From the cell containing the given text, extract its center point as [x, y] coordinate. 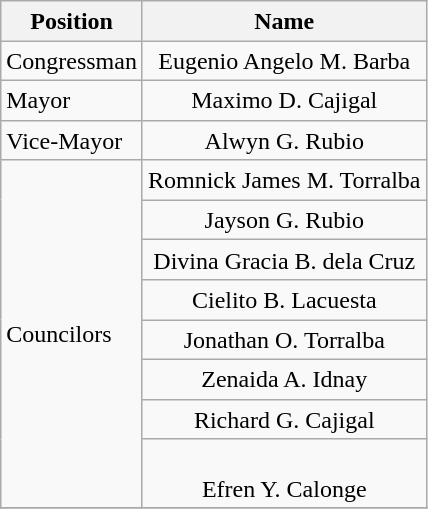
Divina Gracia B. dela Cruz [284, 260]
Romnick James M. Torralba [284, 180]
Name [284, 21]
Efren Y. Calonge [284, 474]
Eugenio Angelo M. Barba [284, 61]
Congressman [72, 61]
Jayson G. Rubio [284, 220]
Cielito B. Lacuesta [284, 300]
Position [72, 21]
Jonathan O. Torralba [284, 340]
Alwyn G. Rubio [284, 140]
Councilors [72, 334]
Mayor [72, 100]
Vice-Mayor [72, 140]
Maximo D. Cajigal [284, 100]
Zenaida A. Idnay [284, 379]
Richard G. Cajigal [284, 419]
